Capture the cell that displays the provided text and extract its (x, y) central coordinate. 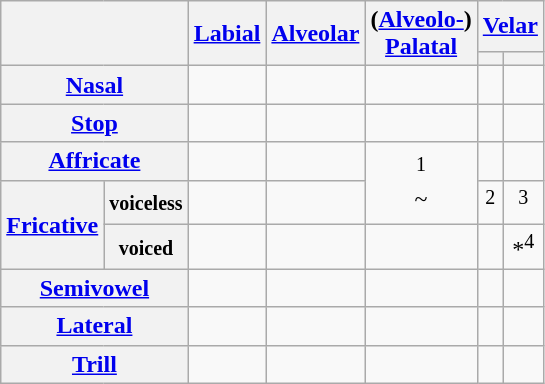
Alveolar (316, 34)
Labial (227, 34)
Trill (94, 364)
1~ (421, 184)
Semivowel (94, 288)
Fricative (52, 224)
voiceless (146, 202)
*4 (523, 248)
Lateral (94, 326)
3 (523, 202)
Stop (94, 123)
Affricate (94, 161)
(Alveolo-)Palatal (421, 34)
Velar (510, 26)
voiced (146, 248)
Nasal (94, 85)
2 (490, 202)
